Pinpoint the cell where the given text exists, returning its (X, Y) midpoint coordinate. 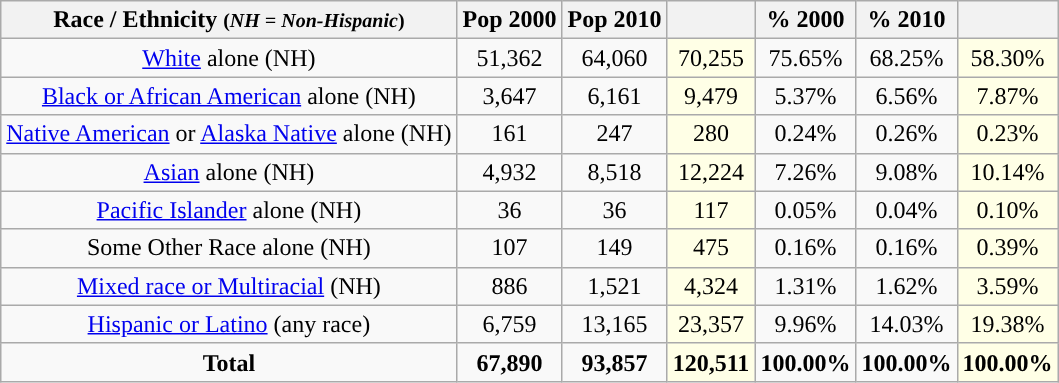
68.25% (906, 58)
67,890 (510, 362)
75.65% (806, 58)
58.30% (1008, 58)
247 (614, 134)
1.62% (906, 286)
9.08% (906, 172)
Pop 2010 (614, 20)
7.87% (1008, 96)
64,060 (614, 58)
Hispanic or Latino (any race) (229, 324)
Pacific Islander alone (NH) (229, 210)
14.03% (906, 324)
4,324 (711, 286)
% 2000 (806, 20)
6.56% (906, 96)
1.31% (806, 286)
13,165 (614, 324)
Some Other Race alone (NH) (229, 248)
19.38% (1008, 324)
23,357 (711, 324)
51,362 (510, 58)
9.96% (806, 324)
White alone (NH) (229, 58)
0.10% (1008, 210)
8,518 (614, 172)
7.26% (806, 172)
1,521 (614, 286)
Black or African American alone (NH) (229, 96)
70,255 (711, 58)
0.04% (906, 210)
93,857 (614, 362)
0.24% (806, 134)
107 (510, 248)
6,161 (614, 96)
Total (229, 362)
117 (711, 210)
Race / Ethnicity (NH = Non-Hispanic) (229, 20)
3,647 (510, 96)
Native American or Alaska Native alone (NH) (229, 134)
Asian alone (NH) (229, 172)
161 (510, 134)
149 (614, 248)
0.23% (1008, 134)
475 (711, 248)
5.37% (806, 96)
% 2010 (906, 20)
Mixed race or Multiracial (NH) (229, 286)
0.26% (906, 134)
6,759 (510, 324)
280 (711, 134)
120,511 (711, 362)
0.39% (1008, 248)
4,932 (510, 172)
3.59% (1008, 286)
9,479 (711, 96)
12,224 (711, 172)
10.14% (1008, 172)
Pop 2000 (510, 20)
0.05% (806, 210)
886 (510, 286)
